Extract the [x, y] coordinate from the center of the cell holding the provided text.  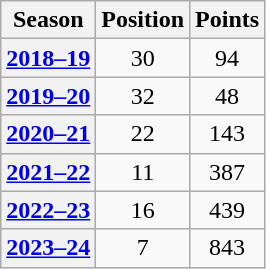
2019–20 [48, 96]
2020–21 [48, 134]
387 [228, 172]
22 [143, 134]
7 [143, 248]
2023–24 [48, 248]
16 [143, 210]
Points [228, 20]
Season [48, 20]
439 [228, 210]
2018–19 [48, 58]
11 [143, 172]
94 [228, 58]
143 [228, 134]
30 [143, 58]
48 [228, 96]
2022–23 [48, 210]
Position [143, 20]
843 [228, 248]
32 [143, 96]
2021–22 [48, 172]
